Search for the cell housing the specified text and yield its [x, y] center coordinate. 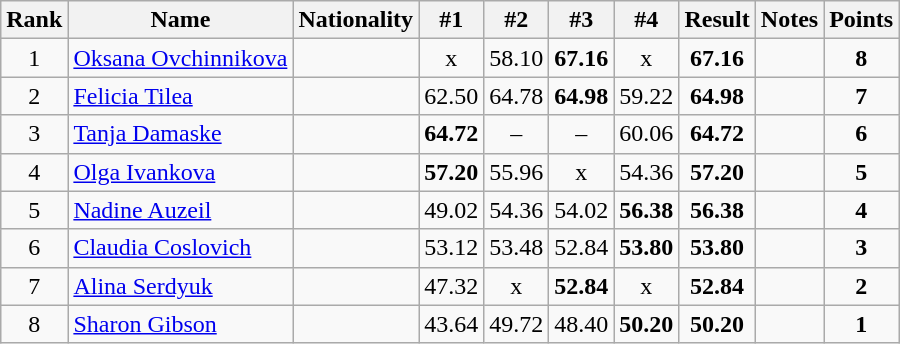
Points [862, 20]
53.12 [452, 248]
53.48 [516, 248]
43.64 [452, 324]
58.10 [516, 58]
#1 [452, 20]
Olga Ivankova [180, 172]
Result [717, 20]
#2 [516, 20]
47.32 [452, 286]
64.78 [516, 96]
54.02 [582, 210]
Nadine Auzeil [180, 210]
Alina Serdyuk [180, 286]
55.96 [516, 172]
Nationality [356, 20]
Claudia Coslovich [180, 248]
Notes [789, 20]
48.40 [582, 324]
60.06 [646, 134]
62.50 [452, 96]
49.72 [516, 324]
Name [180, 20]
#3 [582, 20]
49.02 [452, 210]
Felicia Tilea [180, 96]
Sharon Gibson [180, 324]
#4 [646, 20]
Rank [34, 20]
59.22 [646, 96]
Oksana Ovchinnikova [180, 58]
Tanja Damaske [180, 134]
